Extract the (x, y) coordinate from the center of the cell holding the provided text.  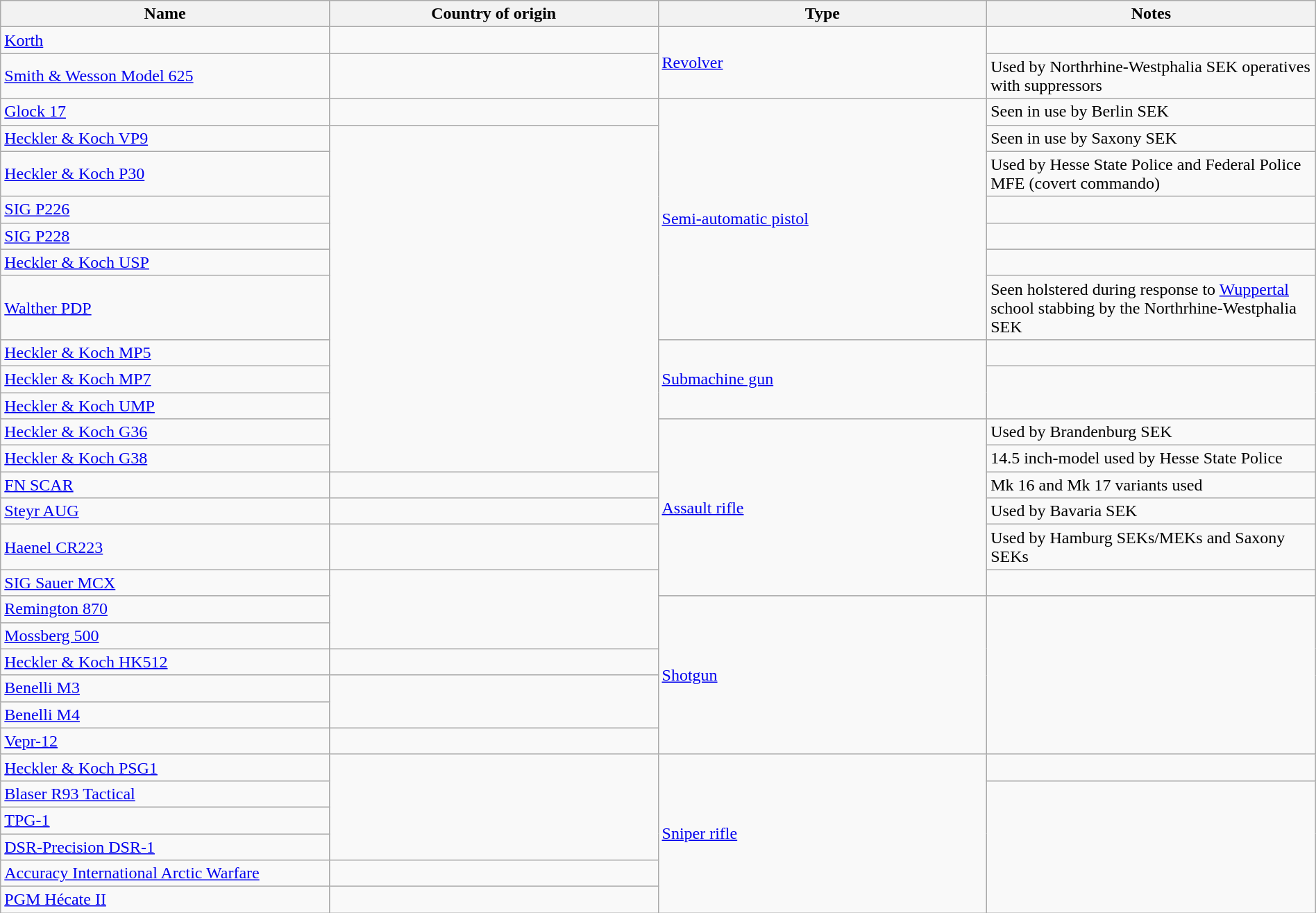
Seen holstered during response to Wuppertal school stabbing by the Northrhine-Westphalia SEK (1151, 307)
Used by Brandenburg SEK (1151, 432)
14.5 inch-model used by Hesse State Police (1151, 459)
Walther PDP (165, 307)
Used by Northrhine-Westphalia SEK operatives with suppressors (1151, 76)
Name (165, 14)
Heckler & Koch G36 (165, 432)
Type (822, 14)
Korth (165, 40)
Heckler & Koch G38 (165, 459)
Notes (1151, 14)
SIG Sauer MCX (165, 583)
Used by Hamburg SEKs/MEKs and Saxony SEKs (1151, 547)
Used by Bavaria SEK (1151, 511)
Haenel CR223 (165, 547)
Heckler & Koch MP5 (165, 352)
Heckler & Koch USP (165, 262)
Submachine gun (822, 379)
Sniper rifle (822, 833)
Benelli M4 (165, 715)
Revolver (822, 62)
SIG P228 (165, 236)
Remington 870 (165, 609)
DSR-Precision DSR-1 (165, 847)
Blaser R93 Tactical (165, 794)
Heckler & Koch HK512 (165, 662)
Heckler & Koch VP9 (165, 138)
SIG P226 (165, 210)
Mossberg 500 (165, 635)
Heckler & Koch MP7 (165, 379)
Shotgun (822, 675)
Assault rifle (822, 508)
PGM Hécate II (165, 900)
Steyr AUG (165, 511)
Semi-automatic pistol (822, 219)
Glock 17 (165, 112)
FN SCAR (165, 485)
Heckler & Koch UMP (165, 406)
Heckler & Koch P30 (165, 173)
Country of origin (493, 14)
Seen in use by Berlin SEK (1151, 112)
Benelli M3 (165, 688)
Heckler & Koch PSG1 (165, 767)
Vepr-12 (165, 741)
Mk 16 and Mk 17 variants used (1151, 485)
Used by Hesse State Police and Federal Police MFE (covert commando) (1151, 173)
Seen in use by Saxony SEK (1151, 138)
Accuracy International Arctic Warfare (165, 873)
TPG-1 (165, 820)
Smith & Wesson Model 625 (165, 76)
